Find where the given text appears and provide that cell's center as [X, Y] coordinate. 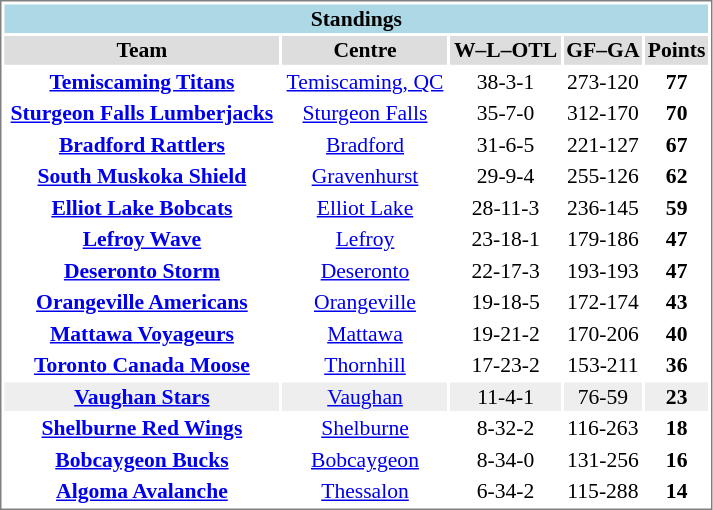
Mattawa [364, 334]
193-193 [604, 270]
Bobcaygeon [364, 460]
GF–GA [604, 50]
62 [676, 176]
Gravenhurst [364, 176]
Points [676, 50]
16 [676, 460]
Lefroy [364, 239]
Team [142, 50]
Sturgeon Falls Lumberjacks [142, 113]
29-9-4 [506, 176]
236-145 [604, 208]
Lefroy Wave [142, 239]
Thornhill [364, 365]
221-127 [604, 144]
6-34-2 [506, 491]
22-17-3 [506, 270]
Algoma Avalanche [142, 491]
116-263 [604, 428]
Shelburne Red Wings [142, 428]
17-23-2 [506, 365]
Deseronto Storm [142, 270]
23 [676, 396]
Centre [364, 50]
Shelburne [364, 428]
76-59 [604, 396]
67 [676, 144]
Deseronto [364, 270]
Thessalon [364, 491]
Toronto Canada Moose [142, 365]
Bradford [364, 144]
23-18-1 [506, 239]
131-256 [604, 460]
153-211 [604, 365]
38-3-1 [506, 82]
Bobcaygeon Bucks [142, 460]
8-34-0 [506, 460]
Orangeville Americans [142, 302]
77 [676, 82]
Vaughan [364, 396]
Standings [356, 18]
35-7-0 [506, 113]
273-120 [604, 82]
South Muskoka Shield [142, 176]
11-4-1 [506, 396]
Orangeville [364, 302]
170-206 [604, 334]
179-186 [604, 239]
40 [676, 334]
Sturgeon Falls [364, 113]
14 [676, 491]
36 [676, 365]
Temiscaming, QC [364, 82]
Vaughan Stars [142, 396]
19-18-5 [506, 302]
43 [676, 302]
312-170 [604, 113]
70 [676, 113]
19-21-2 [506, 334]
W–L–OTL [506, 50]
Elliot Lake Bobcats [142, 208]
Elliot Lake [364, 208]
59 [676, 208]
8-32-2 [506, 428]
31-6-5 [506, 144]
18 [676, 428]
28-11-3 [506, 208]
Temiscaming Titans [142, 82]
Bradford Rattlers [142, 144]
115-288 [604, 491]
Mattawa Voyageurs [142, 334]
255-126 [604, 176]
172-174 [604, 302]
